Search for the cell housing the specified text and yield its (X, Y) center coordinate. 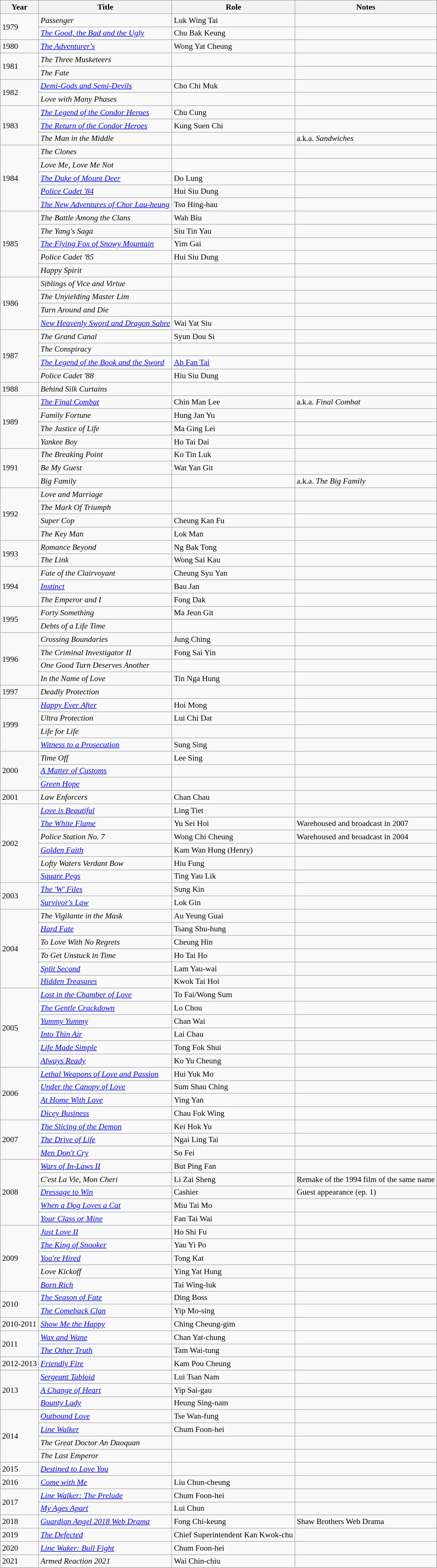
Crossing Boundaries (105, 639)
The Clones (105, 152)
The Other Truth (105, 1351)
Square Pegs (105, 876)
The Battle Among the Clans (105, 218)
2014 (20, 1436)
Lok Gin (233, 903)
2016 (20, 1482)
Luk Wing Tai (233, 20)
Into Thin Air (105, 1034)
Police Cadet '88 (105, 376)
Police Cadet '84 (105, 192)
The Breaking Point (105, 455)
Sergeant Tabloid (105, 1377)
Super Cop (105, 521)
Chin Man Lee (233, 402)
Love with Many Phases (105, 99)
2020 (20, 1548)
A Change of Heart (105, 1390)
The Link (105, 560)
The Season of Fate (105, 1298)
Hoi Mong (233, 705)
Fong Chi-keung (233, 1522)
In the Name of Love (105, 679)
Tong Fok Shui (233, 1048)
Lui Tsan Nam (233, 1377)
Tso Hing-hau (233, 205)
Yu Sei Hoi (233, 824)
Sung Sing (233, 745)
Liu Chun-cheung (233, 1482)
Kei Hok Yu (233, 1127)
Dicey Business (105, 1114)
1991 (20, 468)
Sung Kin (233, 890)
To Get Unstuck in Time (105, 955)
Happy Spirit (105, 271)
Chief Superintendent Kan Kwok-chu (233, 1535)
Big Family (105, 481)
Men Don't Cry (105, 1153)
The Comeback Clan (105, 1311)
2001 (20, 797)
The Final Combat (105, 402)
Guardian Angel 2018 Web Drama (105, 1522)
Year (20, 7)
Wah Biu (233, 218)
Hiu Fung (233, 863)
Wars of In-Laws II (105, 1166)
Passenger (105, 20)
2000 (20, 771)
The Vigilante in the Mask (105, 916)
Demi-Gods and Semi-Devils (105, 86)
The Slicing of the Demon (105, 1127)
The Mark Of Triumph (105, 508)
Yim Gai (233, 244)
The Legend of the Condor Heroes (105, 112)
Tin Nga Hung (233, 679)
One Good Turn Deserves Another (105, 666)
Fong Dak (233, 600)
Ho Tai Dai (233, 442)
Ting Yau Lik (233, 876)
1999 (20, 725)
Sum Shau Ching (233, 1087)
My Ages Apart (105, 1508)
Lai Chau (233, 1034)
1995 (20, 620)
2007 (20, 1139)
Love Me, Love Me Not (105, 165)
The Great Doctor An Daoquan (105, 1443)
But Ping Fan (233, 1166)
Role (233, 7)
Cashier (233, 1192)
1979 (20, 27)
Wai Yat Siu (233, 323)
Friendly Fire (105, 1364)
When a Dog Loves a Cat (105, 1206)
Warehoused and broadcast in 2007 (366, 824)
The Three Musketeers (105, 60)
Lethal Weapons of Love and Passion (105, 1074)
Lo Chou (233, 1008)
Golden Faith (105, 850)
Ah Fan Tai (233, 363)
The Grand Canal (105, 336)
2010 (20, 1304)
You're Hired (105, 1259)
The Emperor and I (105, 600)
1989 (20, 422)
Lofty Waters Verdant Bow (105, 863)
New Heavenly Sword and Dragon Sabre (105, 323)
Heung Sing-nam (233, 1403)
Hidden Treasures (105, 982)
Ngai Ling Tai (233, 1140)
1982 (20, 92)
Ng Bak Tong (233, 547)
Forty Something (105, 613)
C'est La Vie, Mon Cheri (105, 1179)
Romance Beyond (105, 547)
1988 (20, 389)
Shaw Brothers Web Drama (366, 1522)
Ma Jeun Git (233, 613)
The Return of the Condor Heroes (105, 126)
Line Walker (105, 1430)
The King of Snooker (105, 1245)
Under the Canopy of Love (105, 1087)
Wai Chin-chiu (233, 1561)
A Matter of Customs (105, 771)
Happy Ever After (105, 705)
The Key Man (105, 534)
Life Made Simple (105, 1048)
2010-2011 (20, 1324)
The Justice of Life (105, 429)
Your Class or Mine (105, 1219)
The Adventurer's (105, 47)
2003 (20, 896)
2019 (20, 1535)
Cho Chi Muk (233, 86)
Life for Life (105, 732)
Ko Yu Cheung (233, 1061)
Jung Ching (233, 639)
2018 (20, 1522)
2012-2013 (20, 1364)
Debts of a Life Time (105, 626)
1981 (20, 67)
Ying Yan (233, 1100)
Ma Ging Lei (233, 429)
1983 (20, 126)
2011 (20, 1344)
Do Lung (233, 178)
Tong Kat (233, 1259)
Tai Wing-luk (233, 1285)
Love and Marriage (105, 494)
Lam Yau-wai (233, 969)
To Fai/Wong Sum (233, 995)
Show Me the Happy (105, 1324)
1992 (20, 514)
Witness to a Prosecution (105, 745)
The 'W' Files (105, 890)
2006 (20, 1094)
Lost in the Chamber of Love (105, 995)
To Love With No Regrets (105, 942)
2015 (20, 1469)
The Flying Fox of Snowy Mountain (105, 244)
Bounty Lady (105, 1403)
The Criminal Investigator II (105, 653)
Siblings of Vice and Virtue (105, 284)
Law Enforcers (105, 797)
Survivor's Law (105, 903)
1987 (20, 356)
Be My Guest (105, 468)
Syun Dou Si (233, 336)
Split Second (105, 969)
Chau Fok Wing (233, 1114)
So Fei (233, 1153)
Tsang Shu-hung (233, 929)
Ying Yat Hung (233, 1271)
Lee Sing (233, 758)
2002 (20, 843)
Yankee Boy (105, 442)
The Legend of the Book and the Sword (105, 363)
Fong Sai Yin (233, 653)
Notes (366, 7)
a.k.a. The Big Family (366, 481)
Kam Pou Cheung (233, 1364)
Yau Yi Po (233, 1245)
Wax and Wane (105, 1337)
Chan Yat-chung (233, 1337)
Ultra Protection (105, 718)
Chu Bak Keung (233, 33)
The Fate (105, 73)
1985 (20, 244)
Yummy Yummy (105, 1021)
Kam Wan Hung (Henry) (233, 850)
Love Kickoff (105, 1271)
Ho Shi Fu (233, 1232)
Fate of the Clairvoyant (105, 573)
Come with Me (105, 1482)
Police Cadet '85 (105, 257)
The Conspiracy (105, 349)
Chan Wai (233, 1021)
Turn Around and Die (105, 310)
Hiu Siu Dung (233, 376)
Ding Boss (233, 1298)
The Man in the Middle (105, 139)
Hung Jan Yu (233, 416)
Line Waker: Bull Fight (105, 1548)
2017 (20, 1502)
2009 (20, 1258)
Tam Wai-tung (233, 1351)
At Home With Love (105, 1100)
The Defected (105, 1535)
Wat Yan Git (233, 468)
1996 (20, 659)
The White Flame (105, 824)
a.k.a. Sandwiches (366, 139)
Born Rich (105, 1285)
Ko Tin Luk (233, 455)
Li Zai Sheng (233, 1179)
Instinct (105, 587)
Title (105, 7)
Guest appearance (ep. 1) (366, 1192)
Family Fortune (105, 416)
Chan Chau (233, 797)
The Gentle Crackdown (105, 1008)
Behind Silk Curtains (105, 389)
Miu Tai Mo (233, 1206)
The Drive of Life (105, 1140)
2005 (20, 1028)
2021 (20, 1561)
Lok Man (233, 534)
1980 (20, 47)
1986 (20, 303)
1994 (20, 586)
Warehoused and broadcast in 2004 (366, 837)
2004 (20, 949)
Always Ready (105, 1061)
Just Love II (105, 1232)
Wong Yat Cheung (233, 47)
Cheung Hin (233, 942)
Dressage to Win (105, 1192)
Yip Sai-gau (233, 1390)
Time Off (105, 758)
Line Walker: The Prelude (105, 1496)
Hard Fate (105, 929)
The New Adventures of Chor Lau-heung (105, 205)
The Duke of Mount Deer (105, 178)
The Yang's Saga (105, 231)
Wong Chi Cheung (233, 837)
Fan Tai Wai (233, 1219)
Bau Jan (233, 587)
Chu Cung (233, 112)
a.k.a. Final Combat (366, 402)
Au Yeung Guai (233, 916)
2008 (20, 1192)
Ling Tiet (233, 810)
Lui Chi Dat (233, 718)
Ching Cheung-gim (233, 1324)
Tse Wan-fung (233, 1416)
Kung Suen Chi (233, 126)
Outbound Love (105, 1416)
Cheung Kan Fu (233, 521)
1997 (20, 692)
Hui Yuk Mo (233, 1074)
The Last Emperor (105, 1456)
Yip Mo-sing (233, 1311)
Deadly Protection (105, 692)
1984 (20, 178)
Siu Tin Yau (233, 231)
Kwok Tai Hoi (233, 982)
Wong Sai Kau (233, 560)
1993 (20, 554)
Green Hope (105, 784)
2013 (20, 1390)
Cheung Syu Yan (233, 573)
Love is Beautiful (105, 810)
Police Station No. 7 (105, 837)
Armed Reaction 2021 (105, 1561)
Lui Chun (233, 1508)
The Unyielding Master Lim (105, 297)
Remake of the 1994 film of the same name (366, 1179)
The Good, the Bad and the Ugly (105, 33)
Ho Tai Ho (233, 955)
Destined to Love You (105, 1469)
